Determine the (x, y) coordinate at the center of the cell enclosing the given text.  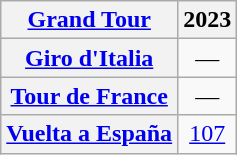
Grand Tour (90, 20)
Tour de France (90, 96)
Vuelta a España (90, 134)
Giro d'Italia (90, 58)
2023 (208, 20)
107 (208, 134)
